Capture the cell that displays the provided text and extract its (X, Y) central coordinate. 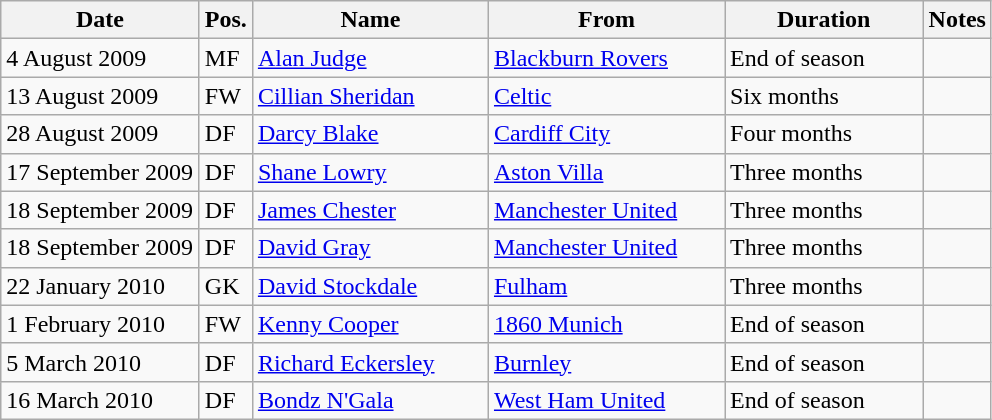
Bondz N'Gala (370, 400)
Celtic (606, 96)
Cillian Sheridan (370, 96)
Six months (824, 96)
Alan Judge (370, 58)
GK (226, 286)
1 February 2010 (100, 324)
Four months (824, 134)
22 January 2010 (100, 286)
West Ham United (606, 400)
4 August 2009 (100, 58)
Darcy Blake (370, 134)
16 March 2010 (100, 400)
David Gray (370, 248)
Aston Villa (606, 172)
Name (370, 20)
Richard Eckersley (370, 362)
Cardiff City (606, 134)
Shane Lowry (370, 172)
Notes (957, 20)
James Chester (370, 210)
Burnley (606, 362)
Date (100, 20)
Duration (824, 20)
Pos. (226, 20)
Fulham (606, 286)
Kenny Cooper (370, 324)
David Stockdale (370, 286)
From (606, 20)
17 September 2009 (100, 172)
13 August 2009 (100, 96)
5 March 2010 (100, 362)
MF (226, 58)
1860 Munich (606, 324)
Blackburn Rovers (606, 58)
28 August 2009 (100, 134)
